Detect which cell encompasses the target text, then output its (X, Y) center coordinate. 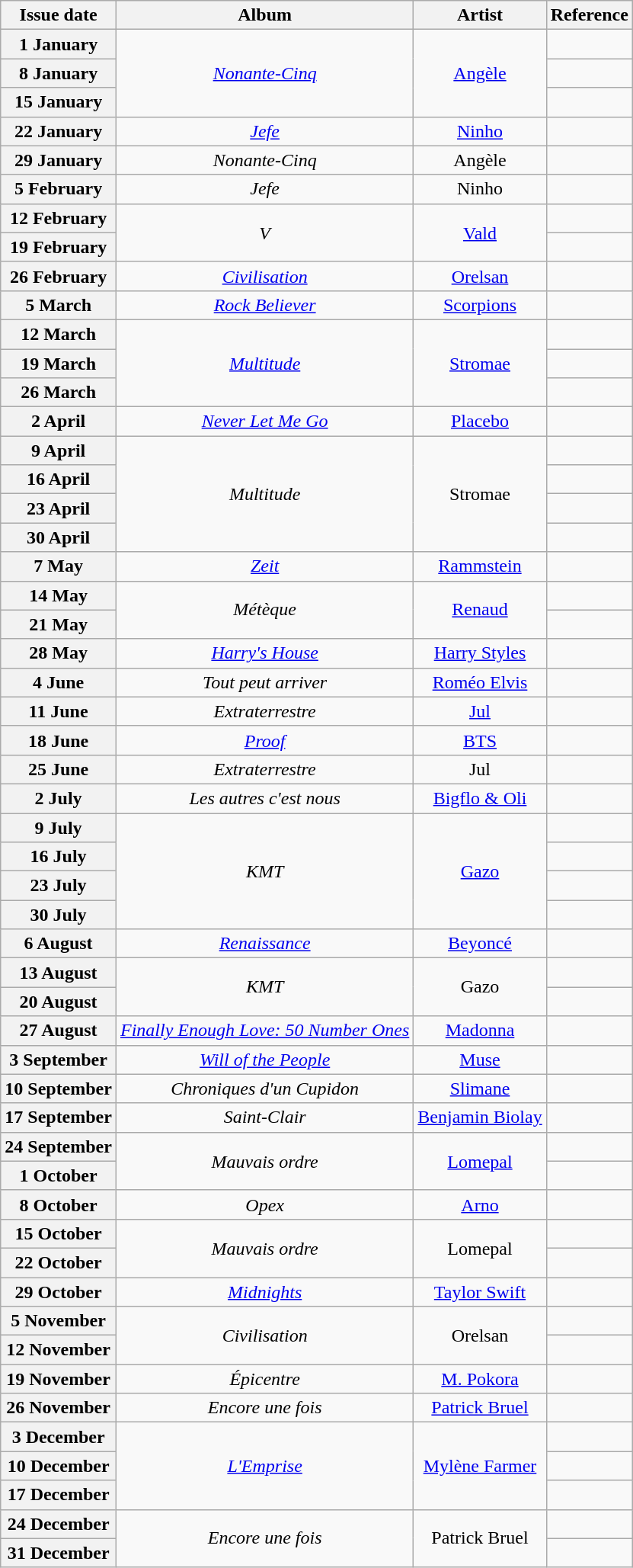
4 June (59, 682)
Saint-Clair (264, 1117)
Chroniques d'un Cupidon (264, 1089)
8 January (59, 73)
V (264, 232)
9 April (59, 451)
BTS (480, 740)
Reference (590, 15)
22 October (59, 1262)
2 April (59, 422)
Never Let Me Go (264, 422)
Mylène Farmer (480, 1466)
Les autres c'est nous (264, 798)
28 May (59, 653)
10 September (59, 1089)
10 December (59, 1466)
Scorpions (480, 305)
Beyoncé (480, 944)
15 January (59, 102)
7 May (59, 566)
29 October (59, 1292)
Zeit (264, 566)
Taylor Swift (480, 1292)
23 July (59, 886)
Harry Styles (480, 653)
6 August (59, 944)
Slimane (480, 1089)
30 April (59, 537)
20 August (59, 1002)
12 November (59, 1350)
3 September (59, 1060)
1 January (59, 44)
3 December (59, 1437)
8 October (59, 1204)
24 December (59, 1524)
Arno (480, 1204)
Madonna (480, 1031)
Roméo Elvis (480, 682)
11 June (59, 711)
29 January (59, 160)
Renaud (480, 610)
Album (264, 15)
Will of the People (264, 1060)
2 July (59, 798)
24 September (59, 1146)
5 March (59, 305)
12 March (59, 334)
9 July (59, 827)
15 October (59, 1233)
Tout peut arriver (264, 682)
16 July (59, 857)
21 May (59, 624)
Épicentre (264, 1379)
17 September (59, 1117)
Finally Enough Love: 50 Number Ones (264, 1031)
27 August (59, 1031)
22 January (59, 131)
Rammstein (480, 566)
Placebo (480, 422)
26 February (59, 276)
Métèque (264, 610)
26 November (59, 1408)
12 February (59, 218)
Renaissance (264, 944)
L'Emprise (264, 1466)
19 February (59, 247)
Issue date (59, 15)
14 May (59, 595)
Rock Believer (264, 305)
23 April (59, 508)
17 December (59, 1495)
M. Pokora (480, 1379)
19 March (59, 364)
Midnights (264, 1292)
Harry's House (264, 653)
26 March (59, 393)
13 August (59, 973)
Bigflo & Oli (480, 798)
18 June (59, 740)
31 December (59, 1553)
Muse (480, 1060)
25 June (59, 769)
16 April (59, 479)
Opex (264, 1204)
Artist (480, 15)
30 July (59, 915)
5 November (59, 1321)
Benjamin Biolay (480, 1117)
5 February (59, 189)
19 November (59, 1379)
1 October (59, 1175)
Proof (264, 740)
Vald (480, 232)
